Identify which cell holds the provided text, then report its (x, y) central coordinate. 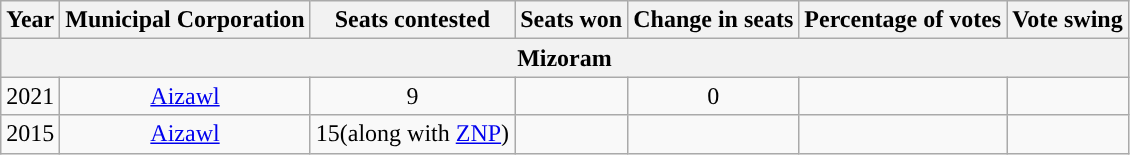
0 (714, 96)
2015 (30, 134)
Percentage of votes (903, 20)
15(along with ZNP) (412, 134)
9 (412, 96)
Vote swing (1068, 20)
Seats won (572, 20)
Year (30, 20)
Municipal Corporation (185, 20)
Mizoram (564, 58)
2021 (30, 96)
Change in seats (714, 20)
Seats contested (412, 20)
